Determine the (X, Y) coordinate at the center of the cell enclosing the given text.  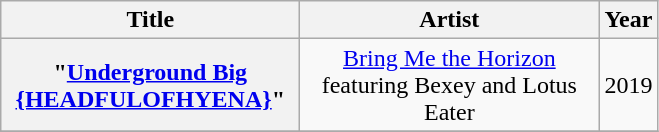
"Underground Big {HEADFULOFHYENA}" (150, 85)
Artist (450, 20)
Year (628, 20)
Title (150, 20)
Bring Me the Horizon featuring Bexey and Lotus Eater (450, 85)
2019 (628, 85)
